Determine the [X, Y] coordinate at the center of the cell enclosing the given text.  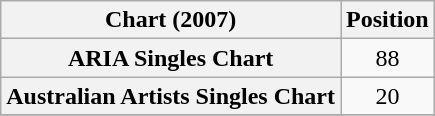
ARIA Singles Chart [171, 58]
20 [387, 96]
Chart (2007) [171, 20]
88 [387, 58]
Position [387, 20]
Australian Artists Singles Chart [171, 96]
